Capture the cell that displays the provided text and extract its (x, y) central coordinate. 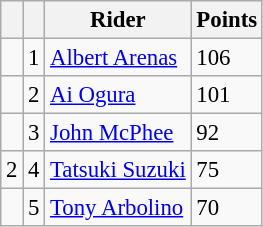
Rider (118, 20)
92 (226, 133)
75 (226, 170)
106 (226, 58)
John McPhee (118, 133)
70 (226, 208)
4 (34, 170)
3 (34, 133)
Albert Arenas (118, 58)
101 (226, 95)
1 (34, 58)
Tony Arbolino (118, 208)
5 (34, 208)
Points (226, 20)
Ai Ogura (118, 95)
Tatsuki Suzuki (118, 170)
